Pinpoint the cell where the given text exists, returning its [x, y] midpoint coordinate. 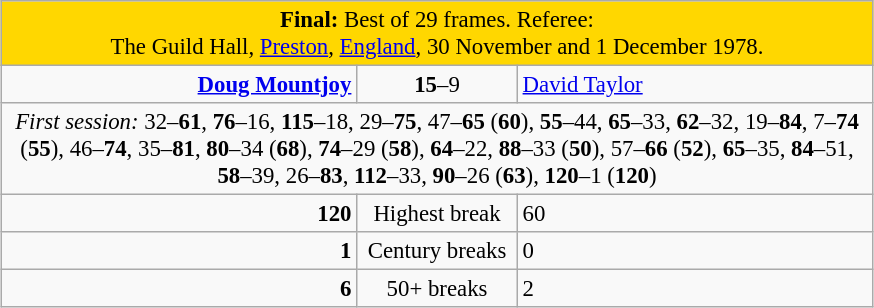
60 [695, 214]
0 [695, 251]
120 [179, 214]
David Taylor [695, 85]
Final: Best of 29 frames. Referee: The Guild Hall, Preston, England, 30 November and 1 December 1978. [437, 34]
6 [179, 289]
1 [179, 251]
Highest break [438, 214]
15–9 [438, 85]
Doug Mountjoy [179, 85]
Century breaks [438, 251]
50+ breaks [438, 289]
2 [695, 289]
